Search for the cell housing the specified text and yield its (x, y) center coordinate. 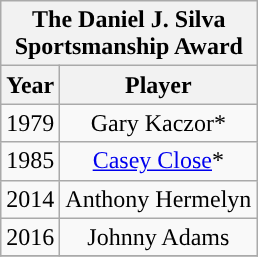
1985 (30, 161)
1979 (30, 123)
The Daniel J. Silva Sportsmanship Award (129, 34)
Johnny Adams (158, 237)
2014 (30, 199)
Anthony Hermelyn (158, 199)
Year (30, 85)
Gary Kaczor* (158, 123)
2016 (30, 237)
Casey Close* (158, 161)
Player (158, 85)
